Scan for the cell matching the given text and deliver its [x, y] coordinate at center. 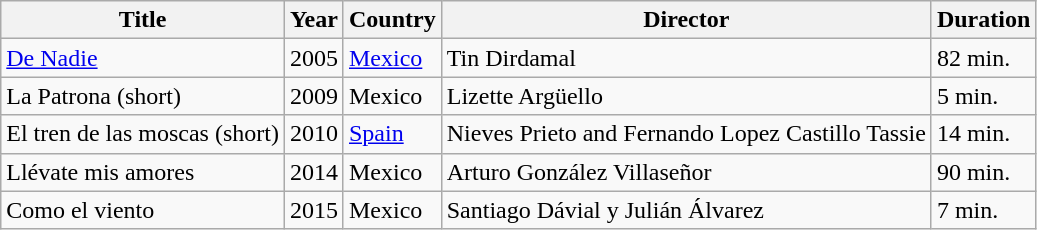
Santiago Dávial y Julián Álvarez [686, 210]
2005 [314, 58]
Como el viento [143, 210]
Arturo González Villaseñor [686, 172]
5 min. [983, 96]
Tin Dirdamal [686, 58]
Title [143, 20]
De Nadie [143, 58]
La Patrona (short) [143, 96]
Duration [983, 20]
Llévate mis amores [143, 172]
Year [314, 20]
Lizette Argüello [686, 96]
90 min. [983, 172]
Country [392, 20]
Director [686, 20]
14 min. [983, 134]
2010 [314, 134]
2009 [314, 96]
82 min. [983, 58]
El tren de las moscas (short) [143, 134]
2015 [314, 210]
Nieves Prieto and Fernando Lopez Castillo Tassie [686, 134]
Spain [392, 134]
2014 [314, 172]
7 min. [983, 210]
